Provide the (X, Y) coordinate of the cell's center where the given text is located.  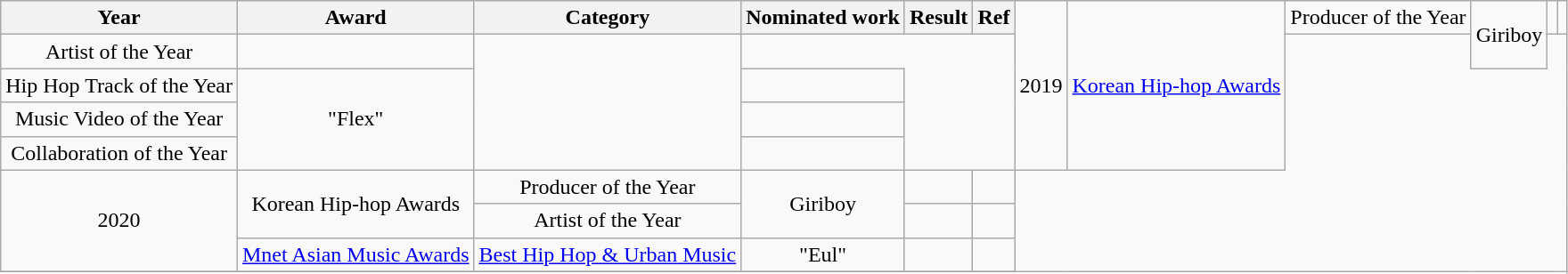
2019 (1041, 85)
Award (355, 18)
Nominated work (823, 18)
"Flex" (355, 119)
Category (608, 18)
Ref (994, 18)
Mnet Asian Music Awards (355, 254)
2020 (119, 221)
Result (938, 18)
Collaboration of the Year (119, 153)
Music Video of the Year (119, 119)
Year (119, 18)
"Eul" (823, 254)
Hip Hop Track of the Year (119, 85)
Best Hip Hop & Urban Music (608, 254)
